Search for the cell housing the specified text and yield its (x, y) center coordinate. 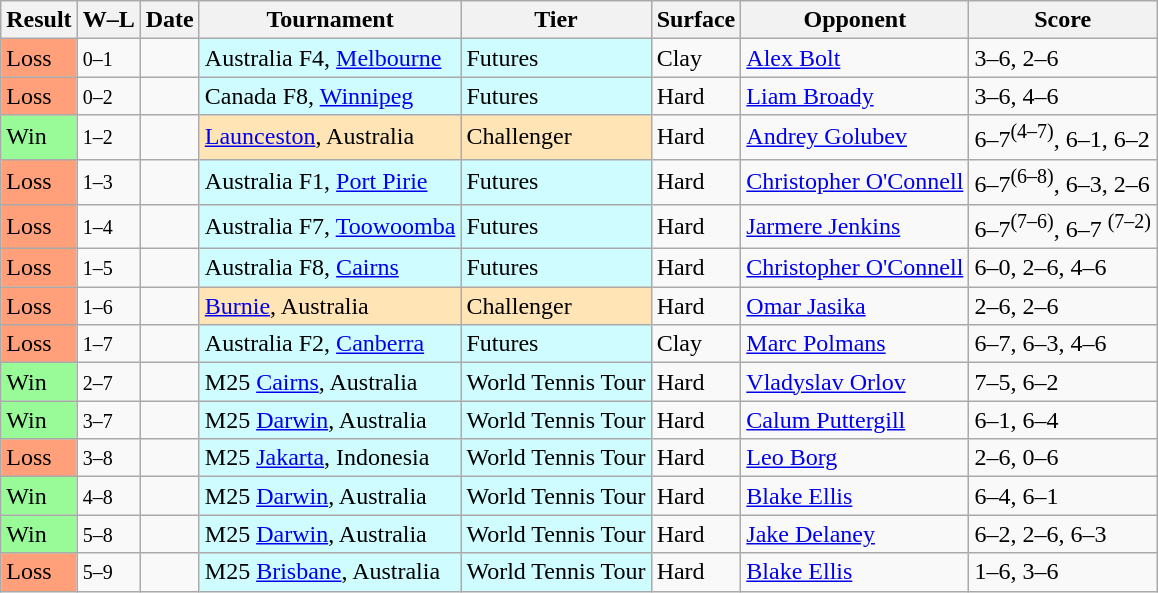
2–7 (108, 382)
Jarmere Jenkins (855, 226)
1–4 (108, 226)
3–8 (108, 458)
3–7 (108, 420)
Australia F1, Port Pirie (330, 182)
1–3 (108, 182)
Result (39, 20)
Alex Bolt (855, 58)
W–L (108, 20)
3–6, 4–6 (1063, 96)
0–2 (108, 96)
1–6 (108, 306)
Tier (556, 20)
6–4, 6–1 (1063, 496)
5–8 (108, 534)
1–2 (108, 138)
M25 Jakarta, Indonesia (330, 458)
Score (1063, 20)
Launceston, Australia (330, 138)
Australia F4, Melbourne (330, 58)
Tournament (330, 20)
1–6, 3–6 (1063, 572)
M25 Brisbane, Australia (330, 572)
Opponent (855, 20)
6–7(7–6), 6–7 (7–2) (1063, 226)
3–6, 2–6 (1063, 58)
Andrey Golubev (855, 138)
5–9 (108, 572)
6–2, 2–6, 6–3 (1063, 534)
Jake Delaney (855, 534)
Liam Broady (855, 96)
7–5, 6–2 (1063, 382)
6–7, 6–3, 4–6 (1063, 344)
Canada F8, Winnipeg (330, 96)
4–8 (108, 496)
Vladyslav Orlov (855, 382)
Omar Jasika (855, 306)
2–6, 2–6 (1063, 306)
M25 Cairns, Australia (330, 382)
Surface (696, 20)
6–1, 6–4 (1063, 420)
6–7(4–7), 6–1, 6–2 (1063, 138)
Date (170, 20)
6–7(6–8), 6–3, 2–6 (1063, 182)
Leo Borg (855, 458)
Australia F8, Cairns (330, 268)
Calum Puttergill (855, 420)
6–0, 2–6, 4–6 (1063, 268)
Australia F2, Canberra (330, 344)
1–7 (108, 344)
Marc Polmans (855, 344)
Australia F7, Toowoomba (330, 226)
0–1 (108, 58)
Burnie, Australia (330, 306)
2–6, 0–6 (1063, 458)
1–5 (108, 268)
